Provide the (X, Y) coordinate of the cell's center where the given text is located.  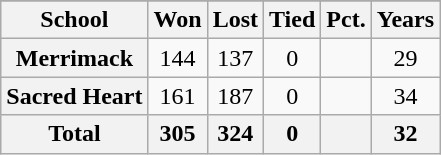
161 (178, 96)
Tied (292, 20)
32 (405, 134)
305 (178, 134)
Sacred Heart (74, 96)
34 (405, 96)
School (74, 20)
Lost (235, 20)
324 (235, 134)
Total (74, 134)
29 (405, 58)
144 (178, 58)
Pct. (346, 20)
187 (235, 96)
Merrimack (74, 58)
Won (178, 20)
Years (405, 20)
137 (235, 58)
